Identify which cell holds the provided text, then report its (x, y) central coordinate. 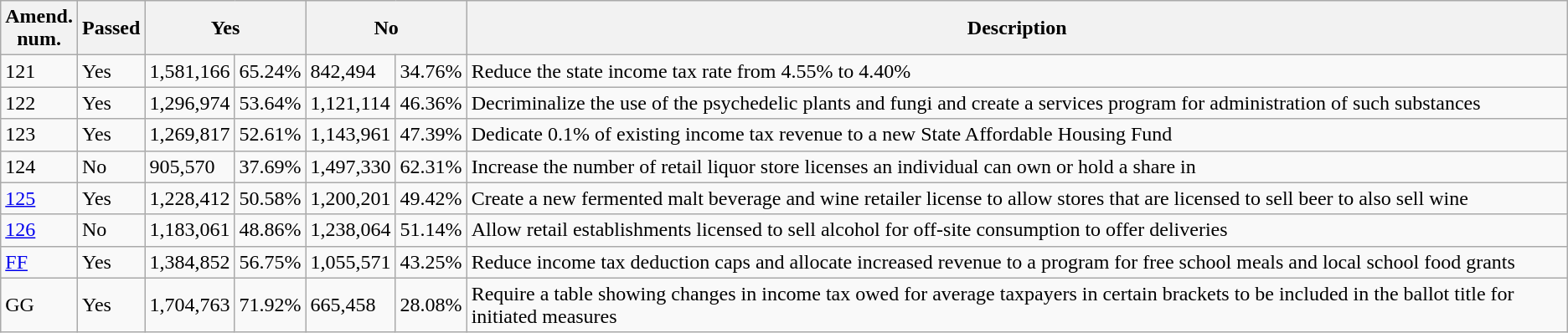
1,121,114 (350, 103)
1,200,201 (350, 198)
37.69% (270, 166)
125 (39, 198)
842,494 (350, 71)
126 (39, 230)
Description (1017, 28)
Reduce the state income tax rate from 4.55% to 4.40% (1017, 71)
121 (39, 71)
GG (39, 305)
124 (39, 166)
123 (39, 135)
34.76% (431, 71)
1,704,763 (189, 305)
56.75% (270, 262)
1,055,571 (350, 262)
1,183,061 (189, 230)
FF (39, 262)
43.25% (431, 262)
Reduce income tax deduction caps and allocate increased revenue to a program for free school meals and local school food grants (1017, 262)
1,581,166 (189, 71)
1,228,412 (189, 198)
Decriminalize the use of the psychedelic plants and fungi and create a services program for administration of such substances (1017, 103)
Dedicate 0.1% of existing income tax revenue to a new State Affordable Housing Fund (1017, 135)
Create a new fermented malt beverage and wine retailer license to allow stores that are licensed to sell beer to also sell wine (1017, 198)
905,570 (189, 166)
122 (39, 103)
665,458 (350, 305)
71.92% (270, 305)
50.58% (270, 198)
48.86% (270, 230)
1,384,852 (189, 262)
46.36% (431, 103)
1,238,064 (350, 230)
28.08% (431, 305)
1,296,974 (189, 103)
65.24% (270, 71)
51.14% (431, 230)
1,143,961 (350, 135)
62.31% (431, 166)
1,269,817 (189, 135)
Allow retail establishments licensed to sell alcohol for off-site consumption to offer deliveries (1017, 230)
Amend.num. (39, 28)
52.61% (270, 135)
49.42% (431, 198)
Passed (111, 28)
1,497,330 (350, 166)
47.39% (431, 135)
Increase the number of retail liquor store licenses an individual can own or hold a share in (1017, 166)
53.64% (270, 103)
